From the cell containing the given text, extract its center point as (X, Y) coordinate. 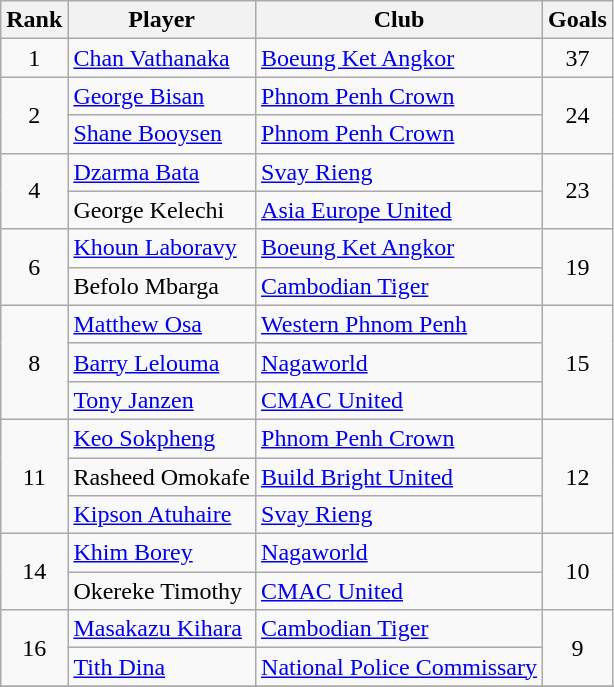
Okereke Timothy (162, 591)
15 (578, 362)
Rank (34, 20)
8 (34, 362)
Tony Janzen (162, 400)
Kipson Atuhaire (162, 515)
National Police Commissary (400, 667)
Goals (578, 20)
4 (34, 191)
George Kelechi (162, 210)
14 (34, 572)
Khim Borey (162, 553)
6 (34, 267)
George Bisan (162, 96)
Khoun Laboravy (162, 248)
Rasheed Omokafe (162, 477)
Masakazu Kihara (162, 629)
Keo Sokpheng (162, 438)
Matthew Osa (162, 324)
37 (578, 58)
Tith Dina (162, 667)
Build Bright United (400, 477)
Club (400, 20)
23 (578, 191)
Befolo Mbarga (162, 286)
10 (578, 572)
9 (578, 648)
Asia Europe United (400, 210)
Barry Lelouma (162, 362)
19 (578, 267)
Player (162, 20)
Shane Booysen (162, 134)
16 (34, 648)
1 (34, 58)
Western Phnom Penh (400, 324)
Chan Vathanaka (162, 58)
2 (34, 115)
24 (578, 115)
11 (34, 476)
12 (578, 476)
Dzarma Bata (162, 172)
